Return [x, y] of the center of cell containing provided text 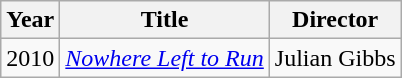
Julian Gibbs [335, 58]
Year [30, 20]
Title [165, 20]
Nowhere Left to Run [165, 58]
2010 [30, 58]
Director [335, 20]
